Locate the cell with the specified text and output its [x, y] center coordinate. 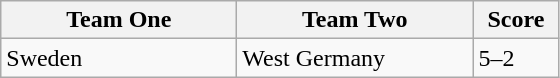
5–2 [516, 58]
West Germany [355, 58]
Sweden [119, 58]
Team Two [355, 20]
Team One [119, 20]
Score [516, 20]
